Search for the cell housing the specified text and yield its [X, Y] center coordinate. 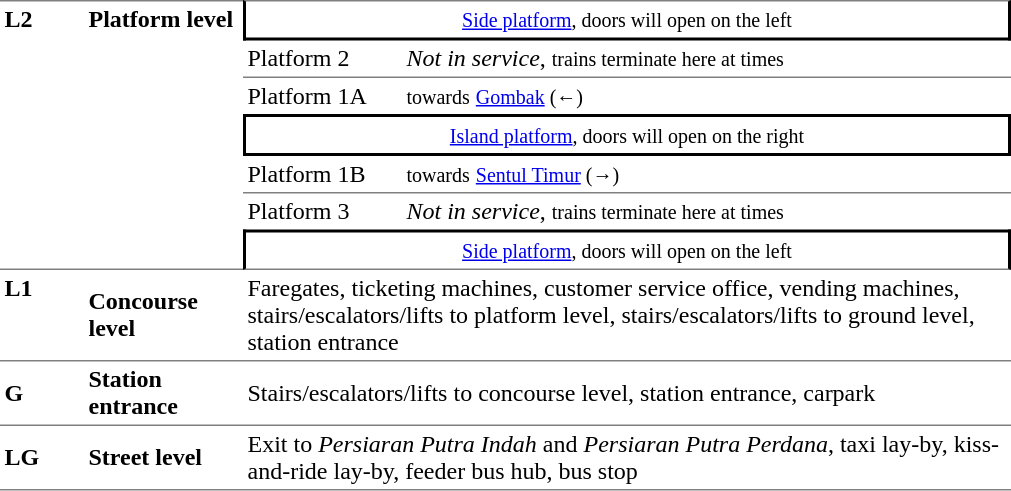
Exit to Persiaran Putra Indah and Persiaran Putra Perdana, taxi lay-by, kiss-and-ride lay-by, feeder bus hub, bus stop [627, 458]
Platform 1B [322, 175]
Station entrance [164, 394]
Platform 2 [322, 59]
Stairs/escalators/lifts to concourse level, station entrance, carpark [627, 394]
Concourse level [164, 316]
towards Gombak (←) [706, 96]
towards Sentul Timur (→) [706, 175]
Street level [164, 458]
Platform level [164, 135]
L2 [42, 135]
Platform 1A [322, 96]
G [42, 394]
L1 [42, 316]
LG [42, 458]
Island platform, doors will open on the right [627, 135]
Platform 3 [322, 212]
